Output the (X, Y) coordinate of the center of the cell containing the given text.  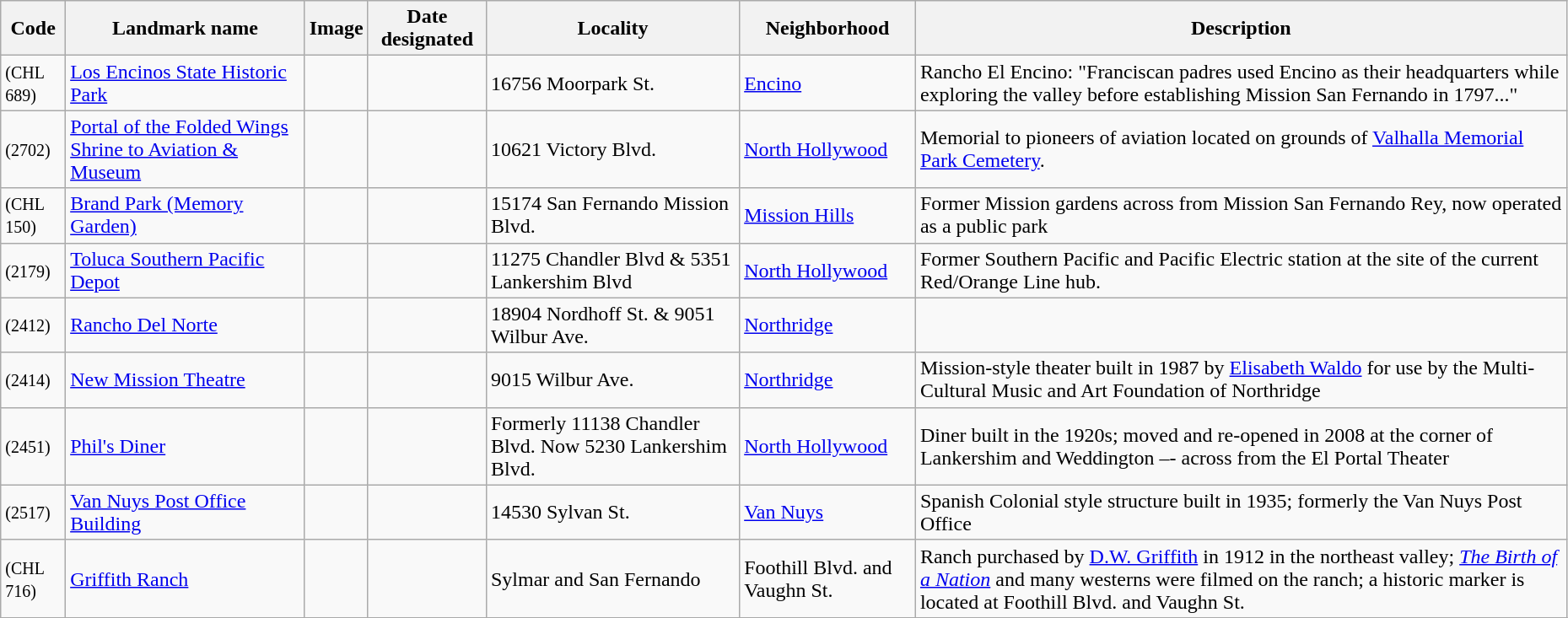
(CHL 150) (34, 216)
Mission-style theater built in 1987 by Elisabeth Waldo for use by the Multi-Cultural Music and Art Foundation of Northridge (1241, 379)
14530 Sylvan St. (612, 513)
Image (336, 29)
Brand Park (Memory Garden) (186, 216)
(2517) (34, 513)
Griffith Ranch (186, 578)
15174 San Fernando Mission Blvd. (612, 216)
Sylmar and San Fernando (612, 578)
10621 Victory Blvd. (612, 149)
Portal of the Folded Wings Shrine to Aviation & Museum (186, 149)
18904 Nordhoff St. & 9051 Wilbur Ave. (612, 325)
Code (34, 29)
Phil's Diner (186, 446)
Rancho Del Norte (186, 325)
(2702) (34, 149)
(2412) (34, 325)
Van Nuys Post Office Building (186, 513)
(2414) (34, 379)
Neighborhood (828, 29)
(CHL 689) (34, 83)
Los Encinos State Historic Park (186, 83)
Spanish Colonial style structure built in 1935; formerly the Van Nuys Post Office (1241, 513)
16756 Moorpark St. (612, 83)
Toluca Southern Pacific Depot (186, 270)
New Mission Theatre (186, 379)
Encino (828, 83)
Date designated (427, 29)
Former Mission gardens across from Mission San Fernando Rey, now operated as a public park (1241, 216)
11275 Chandler Blvd & 5351 Lankershim Blvd (612, 270)
Landmark name (186, 29)
(2179) (34, 270)
Formerly 11138 Chandler Blvd. Now 5230 Lankershim Blvd. (612, 446)
Former Southern Pacific and Pacific Electric station at the site of the current Red/Orange Line hub. (1241, 270)
(2451) (34, 446)
Locality (612, 29)
9015 Wilbur Ave. (612, 379)
Mission Hills (828, 216)
(CHL 716) (34, 578)
Diner built in the 1920s; moved and re-opened in 2008 at the corner of Lankershim and Weddington –- across from the El Portal Theater (1241, 446)
Description (1241, 29)
Memorial to pioneers of aviation located on grounds of Valhalla Memorial Park Cemetery. (1241, 149)
Foothill Blvd. and Vaughn St. (828, 578)
Van Nuys (828, 513)
